Output the (x, y) coordinate of the center of the cell containing the given text.  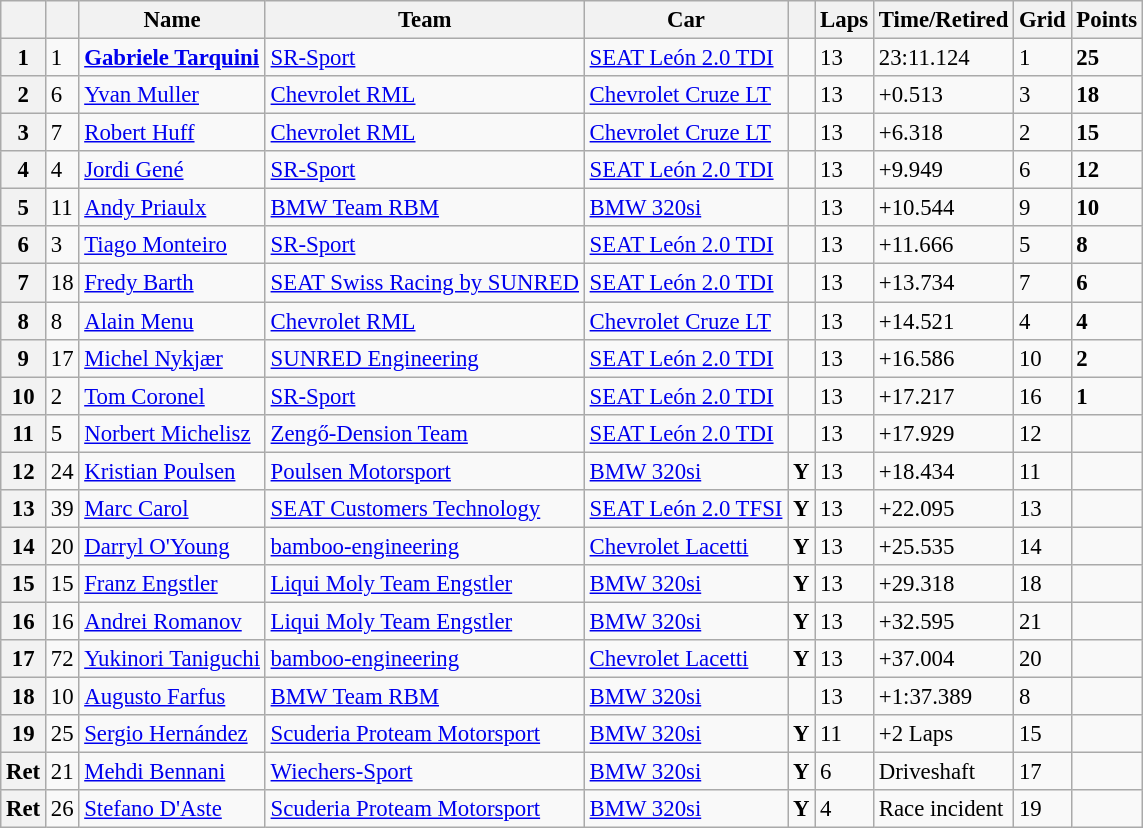
Grid (1042, 20)
+6.318 (944, 133)
Zengő-Dension Team (424, 433)
+17.217 (944, 396)
Mehdi Bennani (172, 772)
Franz Engstler (172, 584)
Yvan Muller (172, 95)
SUNRED Engineering (424, 358)
Marc Carol (172, 509)
+11.666 (944, 245)
Norbert Michelisz (172, 433)
23:11.124 (944, 58)
Team (424, 20)
Gabriele Tarquini (172, 58)
SEAT Customers Technology (424, 509)
+10.544 (944, 208)
Jordi Gené (172, 170)
Name (172, 20)
39 (62, 509)
Augusto Farfus (172, 697)
Race incident (944, 809)
Points (1106, 20)
+0.513 (944, 95)
Stefano D'Aste (172, 809)
+25.535 (944, 546)
72 (62, 659)
+2 Laps (944, 734)
Fredy Barth (172, 283)
24 (62, 471)
Kristian Poulsen (172, 471)
Andrei Romanov (172, 621)
Tom Coronel (172, 396)
+16.586 (944, 358)
Laps (844, 20)
+9.949 (944, 170)
+1:37.389 (944, 697)
Wiechers-Sport (424, 772)
SEAT Swiss Racing by SUNRED (424, 283)
+29.318 (944, 584)
+22.095 (944, 509)
Yukinori Taniguchi (172, 659)
+14.521 (944, 321)
Andy Priaulx (172, 208)
Car (686, 20)
Tiago Monteiro (172, 245)
Time/Retired (944, 20)
+18.434 (944, 471)
Robert Huff (172, 133)
Driveshaft (944, 772)
Sergio Hernández (172, 734)
Darryl O'Young (172, 546)
+32.595 (944, 621)
+37.004 (944, 659)
26 (62, 809)
Poulsen Motorsport (424, 471)
+17.929 (944, 433)
SEAT León 2.0 TFSI (686, 509)
+13.734 (944, 283)
Alain Menu (172, 321)
Michel Nykjær (172, 358)
